Return [X, Y] of the center of cell containing provided text 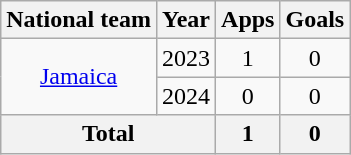
2023 [186, 58]
2024 [186, 96]
Goals [315, 20]
Jamaica [79, 77]
Apps [248, 20]
Year [186, 20]
National team [79, 20]
Total [108, 134]
